Find where the given text appears and provide that cell's center as [X, Y] coordinate. 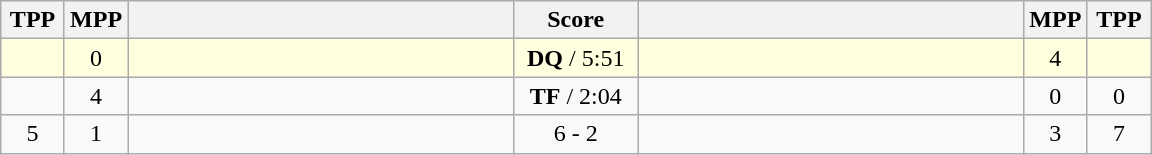
TF / 2:04 [576, 96]
DQ / 5:51 [576, 58]
3 [1056, 134]
1 [96, 134]
7 [1119, 134]
Score [576, 20]
6 - 2 [576, 134]
5 [33, 134]
